Return (x, y) of the center of cell containing provided text 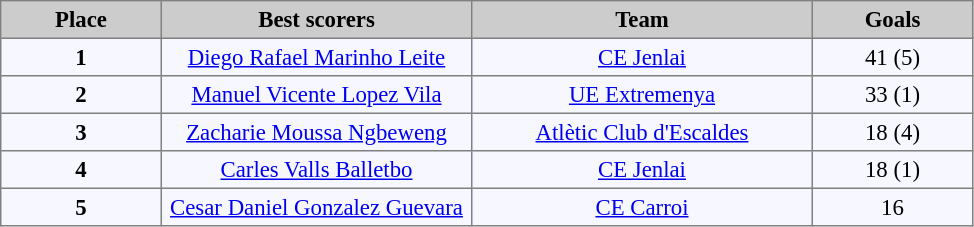
Manuel Vicente Lopez Vila (316, 95)
Place (81, 20)
CE Carroi (642, 207)
16 (892, 207)
Diego Rafael Marinho Leite (316, 57)
3 (81, 132)
5 (81, 207)
4 (81, 170)
Zacharie Moussa Ngbeweng (316, 132)
1 (81, 57)
Atlètic Club d'Escaldes (642, 132)
41 (5) (892, 57)
UE Extremenya (642, 95)
2 (81, 95)
Best scorers (316, 20)
33 (1) (892, 95)
18 (1) (892, 170)
Goals (892, 20)
Team (642, 20)
18 (4) (892, 132)
Carles Valls Balletbo (316, 170)
Cesar Daniel Gonzalez Guevara (316, 207)
